For the text-containing cell, return its midpoint in (X, Y) coordinate format. 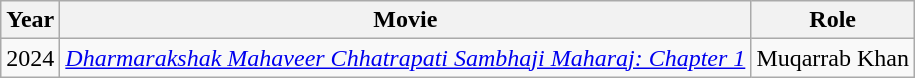
Dharmarakshak Mahaveer Chhatrapati Sambhaji Maharaj: Chapter 1 (406, 58)
Muqarrab Khan (833, 58)
Role (833, 20)
2024 (30, 58)
Year (30, 20)
Movie (406, 20)
